For the text-containing cell, return its midpoint in (X, Y) coordinate format. 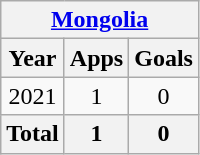
Mongolia (100, 20)
Goals (164, 58)
2021 (33, 96)
Apps (96, 58)
Year (33, 58)
Total (33, 134)
